Scan for the cell matching the given text and deliver its (X, Y) coordinate at center. 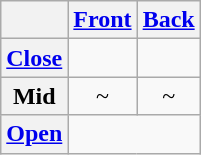
Front (102, 20)
Open (34, 134)
Mid (34, 96)
Back (168, 20)
Close (34, 58)
